For the text-containing cell, return its midpoint in [x, y] coordinate format. 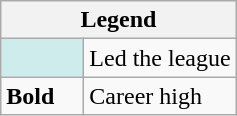
Career high [160, 96]
Legend [118, 20]
Bold [42, 96]
Led the league [160, 58]
